Search for the cell housing the specified text and yield its (X, Y) center coordinate. 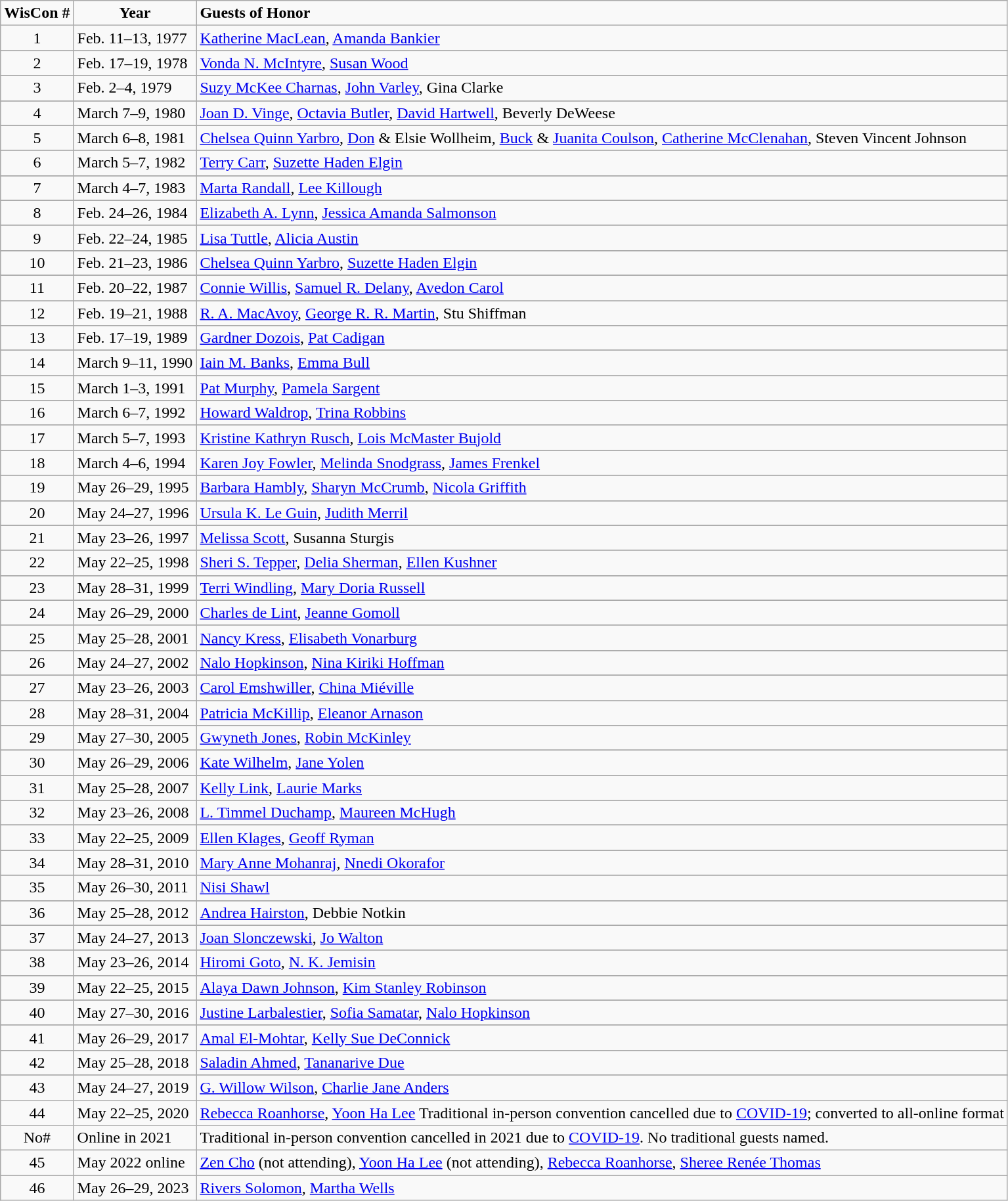
Chelsea Quinn Yarbro, Don & Elsie Wollheim, Buck & Juanita Coulson, Catherine McClenahan, Steven Vincent Johnson (602, 138)
Guests of Honor (602, 13)
Barbara Hambly, Sharyn McCrumb, Nicola Griffith (602, 488)
Hiromi Goto, N. K. Jemisin (602, 963)
May 26–29, 1995 (135, 488)
G. Willow Wilson, Charlie Jane Anders (602, 1087)
Feb. 11–13, 1977 (135, 38)
27 (37, 688)
Ellen Klages, Geoff Ryman (602, 838)
R. A. MacAvoy, George R. R. Martin, Stu Shiffman (602, 313)
Kelly Link, Laurie Marks (602, 788)
May 22–25, 2015 (135, 988)
23 (37, 588)
32 (37, 813)
8 (37, 213)
12 (37, 313)
15 (37, 388)
March 4–7, 1983 (135, 188)
March 4–6, 1994 (135, 463)
35 (37, 888)
3 (37, 88)
42 (37, 1062)
Katherine MacLean, Amanda Bankier (602, 38)
41 (37, 1037)
Connie Willis, Samuel R. Delany, Avedon Carol (602, 288)
March 6–7, 1992 (135, 413)
May 22–25, 2009 (135, 838)
May 2022 online (135, 1163)
Feb. 24–26, 1984 (135, 213)
May 28–31, 1999 (135, 588)
37 (37, 938)
Joan Slonczewski, Jo Walton (602, 938)
Feb. 17–19, 1978 (135, 63)
19 (37, 488)
43 (37, 1087)
Patricia McKillip, Eleanor Arnason (602, 712)
Lisa Tuttle, Alicia Austin (602, 238)
May 27–30, 2016 (135, 1013)
Joan D. Vinge, Octavia Butler, David Hartwell, Beverly DeWeese (602, 113)
11 (37, 288)
22 (37, 563)
May 26–30, 2011 (135, 888)
1 (37, 38)
March 7–9, 1980 (135, 113)
May 25–28, 2007 (135, 788)
Pat Murphy, Pamela Sargent (602, 388)
Alaya Dawn Johnson, Kim Stanley Robinson (602, 988)
Melissa Scott, Susanna Sturgis (602, 538)
Feb. 21–23, 1986 (135, 263)
9 (37, 238)
38 (37, 963)
Feb. 22–24, 1985 (135, 238)
39 (37, 988)
Feb. 17–19, 1989 (135, 338)
Chelsea Quinn Yarbro, Suzette Haden Elgin (602, 263)
L. Timmel Duchamp, Maureen McHugh (602, 813)
20 (37, 513)
28 (37, 712)
Howard Waldrop, Trina Robbins (602, 413)
March 5–7, 1993 (135, 438)
May 25–28, 2001 (135, 638)
6 (37, 163)
Charles de Lint, Jeanne Gomoll (602, 613)
May 28–31, 2004 (135, 712)
May 25–28, 2018 (135, 1062)
May 27–30, 2005 (135, 738)
Traditional in-person convention cancelled in 2021 due to COVID-19. No traditional guests named. (602, 1138)
Nalo Hopkinson, Nina Kiriki Hoffman (602, 663)
40 (37, 1013)
17 (37, 438)
Gardner Dozois, Pat Cadigan (602, 338)
May 23–26, 2014 (135, 963)
30 (37, 763)
Kate Wilhelm, Jane Yolen (602, 763)
Elizabeth A. Lynn, Jessica Amanda Salmonson (602, 213)
5 (37, 138)
WisCon # (37, 13)
44 (37, 1113)
Terri Windling, Mary Doria Russell (602, 588)
26 (37, 663)
Nisi Shawl (602, 888)
Amal El-Mohtar, Kelly Sue DeConnick (602, 1037)
May 22–25, 2020 (135, 1113)
Vonda N. McIntyre, Susan Wood (602, 63)
Andrea Hairston, Debbie Notkin (602, 913)
Rivers Solomon, Martha Wells (602, 1188)
No# (37, 1138)
33 (37, 838)
May 26–29, 2017 (135, 1037)
Online in 2021 (135, 1138)
Rebecca Roanhorse, Yoon Ha Lee Traditional in-person convention cancelled due to COVID-19; converted to all-online format (602, 1113)
Feb. 19–21, 1988 (135, 313)
21 (37, 538)
18 (37, 463)
16 (37, 413)
Suzy McKee Charnas, John Varley, Gina Clarke (602, 88)
May 24–27, 2002 (135, 663)
May 24–27, 1996 (135, 513)
Karen Joy Fowler, Melinda Snodgrass, James Frenkel (602, 463)
Mary Anne Mohanraj, Nnedi Okorafor (602, 863)
May 26–29, 2000 (135, 613)
Year (135, 13)
2 (37, 63)
13 (37, 338)
May 26–29, 2006 (135, 763)
14 (37, 363)
24 (37, 613)
Feb. 2–4, 1979 (135, 88)
Kristine Kathryn Rusch, Lois McMaster Bujold (602, 438)
10 (37, 263)
Iain M. Banks, Emma Bull (602, 363)
May 23–26, 2008 (135, 813)
46 (37, 1188)
45 (37, 1163)
31 (37, 788)
March 5–7, 1982 (135, 163)
25 (37, 638)
Zen Cho (not attending), Yoon Ha Lee (not attending), Rebecca Roanhorse, Sheree Renée Thomas (602, 1163)
Justine Larbalestier, Sofia Samatar, Nalo Hopkinson (602, 1013)
7 (37, 188)
March 6–8, 1981 (135, 138)
Marta Randall, Lee Killough (602, 188)
May 24–27, 2013 (135, 938)
4 (37, 113)
May 24–27, 2019 (135, 1087)
34 (37, 863)
March 1–3, 1991 (135, 388)
May 22–25, 1998 (135, 563)
May 23–26, 1997 (135, 538)
Terry Carr, Suzette Haden Elgin (602, 163)
Ursula K. Le Guin, Judith Merril (602, 513)
Carol Emshwiller, China Miéville (602, 688)
May 26–29, 2023 (135, 1188)
Feb. 20–22, 1987 (135, 288)
Gwyneth Jones, Robin McKinley (602, 738)
Saladin Ahmed, Tananarive Due (602, 1062)
36 (37, 913)
May 28–31, 2010 (135, 863)
May 25–28, 2012 (135, 913)
March 9–11, 1990 (135, 363)
Sheri S. Tepper, Delia Sherman, Ellen Kushner (602, 563)
Nancy Kress, Elisabeth Vonarburg (602, 638)
May 23–26, 2003 (135, 688)
29 (37, 738)
